Identify which cell holds the provided text, then report its (x, y) central coordinate. 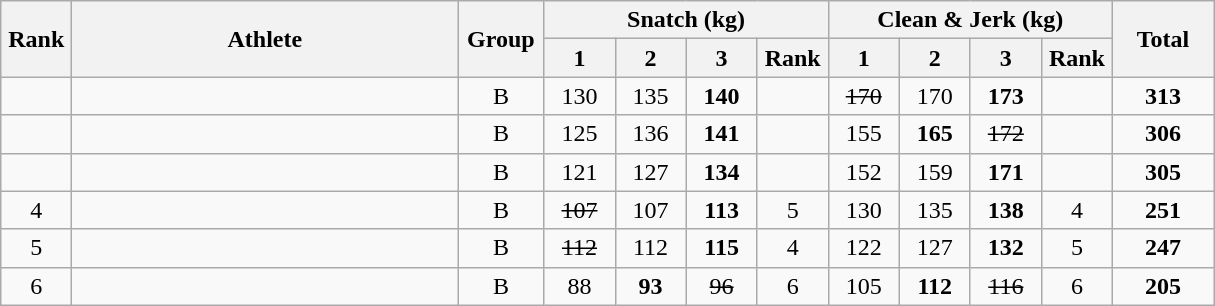
306 (1162, 134)
88 (580, 286)
152 (864, 172)
125 (580, 134)
313 (1162, 96)
305 (1162, 172)
172 (1006, 134)
155 (864, 134)
Group (501, 39)
171 (1006, 172)
159 (934, 172)
251 (1162, 210)
Total (1162, 39)
173 (1006, 96)
115 (722, 248)
205 (1162, 286)
247 (1162, 248)
121 (580, 172)
105 (864, 286)
141 (722, 134)
165 (934, 134)
122 (864, 248)
134 (722, 172)
Snatch (kg) (686, 20)
Clean & Jerk (kg) (970, 20)
138 (1006, 210)
93 (650, 286)
96 (722, 286)
136 (650, 134)
140 (722, 96)
116 (1006, 286)
Athlete (265, 39)
113 (722, 210)
132 (1006, 248)
